Determine the (X, Y) coordinate at the center of the cell enclosing the given text.  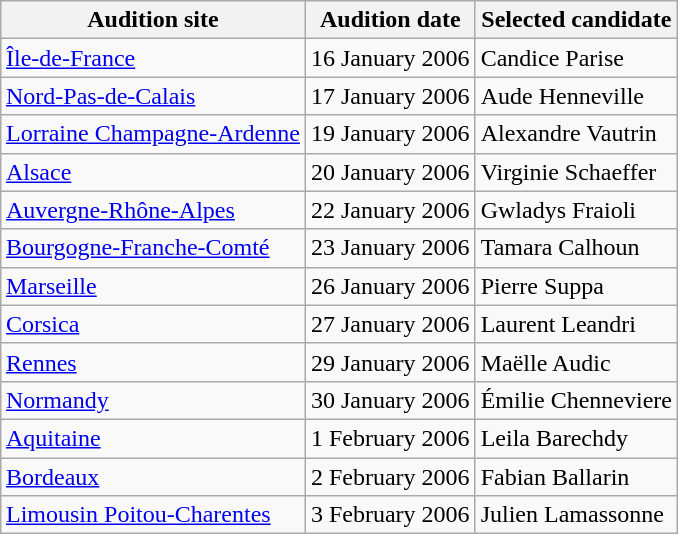
Bordeaux (152, 477)
Auvergne-Rhône-Alpes (152, 210)
Lorraine Champagne-Ardenne (152, 134)
Alsace (152, 172)
Normandy (152, 400)
Aquitaine (152, 438)
Nord-Pas-de-Calais (152, 96)
Alexandre Vautrin (576, 134)
Audition site (152, 20)
Candice Parise (576, 58)
Île-de-France (152, 58)
3 February 2006 (390, 515)
19 January 2006 (390, 134)
23 January 2006 (390, 248)
30 January 2006 (390, 400)
1 February 2006 (390, 438)
Gwladys Fraioli (576, 210)
27 January 2006 (390, 324)
17 January 2006 (390, 96)
Tamara Calhoun (576, 248)
Leila Barechdy (576, 438)
Julien Lamassonne (576, 515)
Bourgogne-Franche-Comté (152, 248)
Marseille (152, 286)
Audition date (390, 20)
Pierre Suppa (576, 286)
22 January 2006 (390, 210)
Corsica (152, 324)
Fabian Ballarin (576, 477)
Virginie Schaeffer (576, 172)
Émilie Chenneviere (576, 400)
Limousin Poitou-Charentes (152, 515)
Selected candidate (576, 20)
Laurent Leandri (576, 324)
Rennes (152, 362)
26 January 2006 (390, 286)
2 February 2006 (390, 477)
20 January 2006 (390, 172)
16 January 2006 (390, 58)
Aude Henneville (576, 96)
Maëlle Audic (576, 362)
29 January 2006 (390, 362)
